Extract the [x, y] coordinate from the center of the cell holding the provided text.  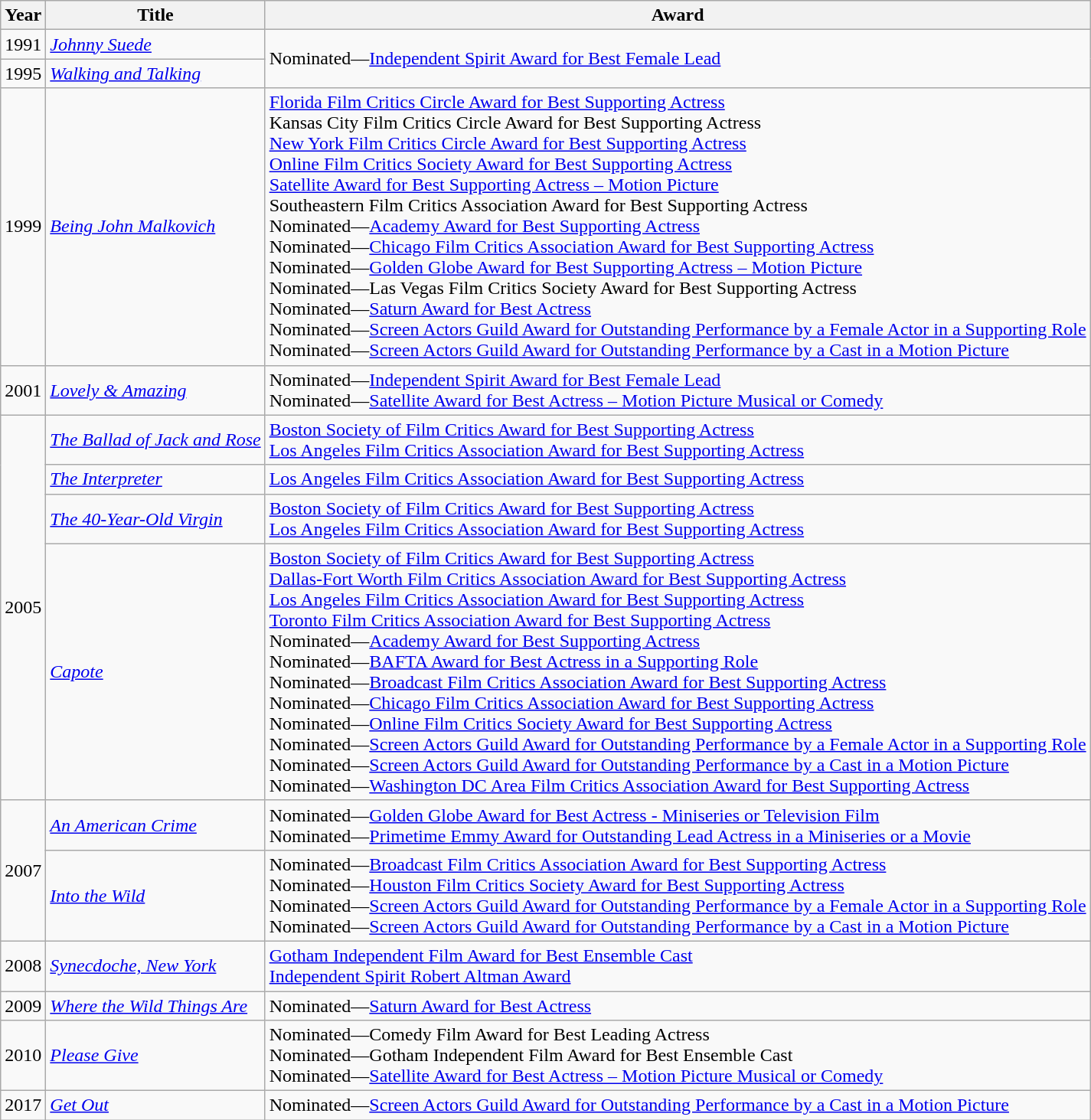
Year [23, 15]
The Interpreter [155, 479]
Capote [155, 672]
2009 [23, 1005]
Being John Malkovich [155, 227]
The 40-Year-Old Virgin [155, 519]
2005 [23, 608]
1999 [23, 227]
2008 [23, 966]
2007 [23, 870]
1991 [23, 44]
The Ballad of Jack and Rose [155, 439]
2001 [23, 390]
2010 [23, 1056]
Get Out [155, 1105]
Where the Wild Things Are [155, 1005]
2017 [23, 1105]
Walking and Talking [155, 73]
Synecdoche, New York [155, 966]
Nominated—Independent Spirit Award for Best Female Lead [678, 59]
Nominated—Screen Actors Guild Award for Outstanding Performance by a Cast in a Motion Picture [678, 1105]
Johnny Suede [155, 44]
Nominated—Saturn Award for Best Actress [678, 1005]
Nominated—Independent Spirit Award for Best Female LeadNominated—Satellite Award for Best Actress – Motion Picture Musical or Comedy [678, 390]
Title [155, 15]
Please Give [155, 1056]
Lovely & Amazing [155, 390]
An American Crime [155, 825]
Into the Wild [155, 896]
1995 [23, 73]
Award [678, 15]
Gotham Independent Film Award for Best Ensemble CastIndependent Spirit Robert Altman Award [678, 966]
Los Angeles Film Critics Association Award for Best Supporting Actress [678, 479]
